Search for the cell housing the specified text and yield its [X, Y] center coordinate. 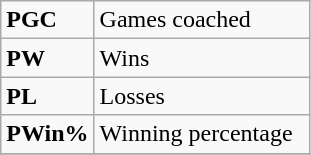
Games coached [202, 20]
PL [48, 96]
Winning percentage [202, 134]
Wins [202, 58]
PGC [48, 20]
Losses [202, 96]
PW [48, 58]
PWin% [48, 134]
